Detect which cell encompasses the target text, then output its [x, y] center coordinate. 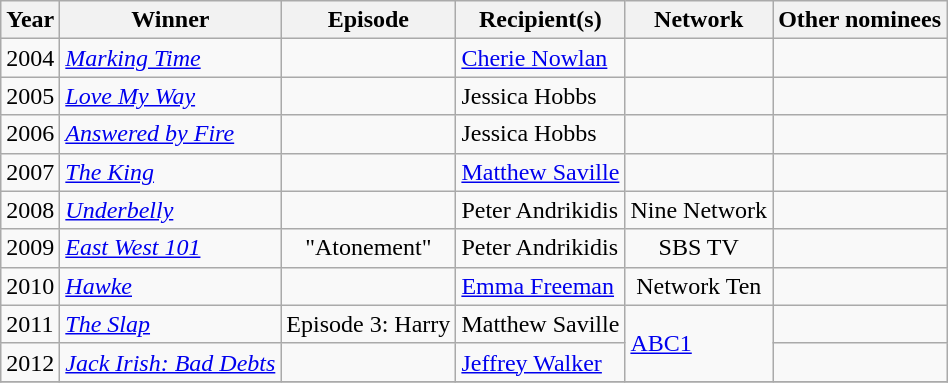
Other nominees [860, 20]
Recipient(s) [540, 20]
2009 [30, 248]
Cherie Nowlan [540, 58]
Episode [368, 20]
ABC1 [699, 343]
Network [699, 20]
Answered by Fire [170, 134]
SBS TV [699, 248]
2011 [30, 324]
Nine Network [699, 210]
East West 101 [170, 248]
Episode 3: Harry [368, 324]
Network Ten [699, 286]
2006 [30, 134]
Jack Irish: Bad Debts [170, 362]
Hawke [170, 286]
2005 [30, 96]
Year [30, 20]
"Atonement" [368, 248]
Love My Way [170, 96]
Marking Time [170, 58]
2010 [30, 286]
Winner [170, 20]
2012 [30, 362]
Emma Freeman [540, 286]
Underbelly [170, 210]
Jeffrey Walker [540, 362]
2004 [30, 58]
The Slap [170, 324]
The King [170, 172]
2008 [30, 210]
2007 [30, 172]
